Search for the cell housing the specified text and yield its (X, Y) center coordinate. 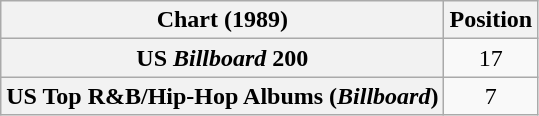
Position (491, 20)
US Top R&B/Hip-Hop Albums (Billboard) (222, 96)
7 (491, 96)
17 (491, 58)
Chart (1989) (222, 20)
US Billboard 200 (222, 58)
